For the text-containing cell, return its midpoint in [X, Y] coordinate format. 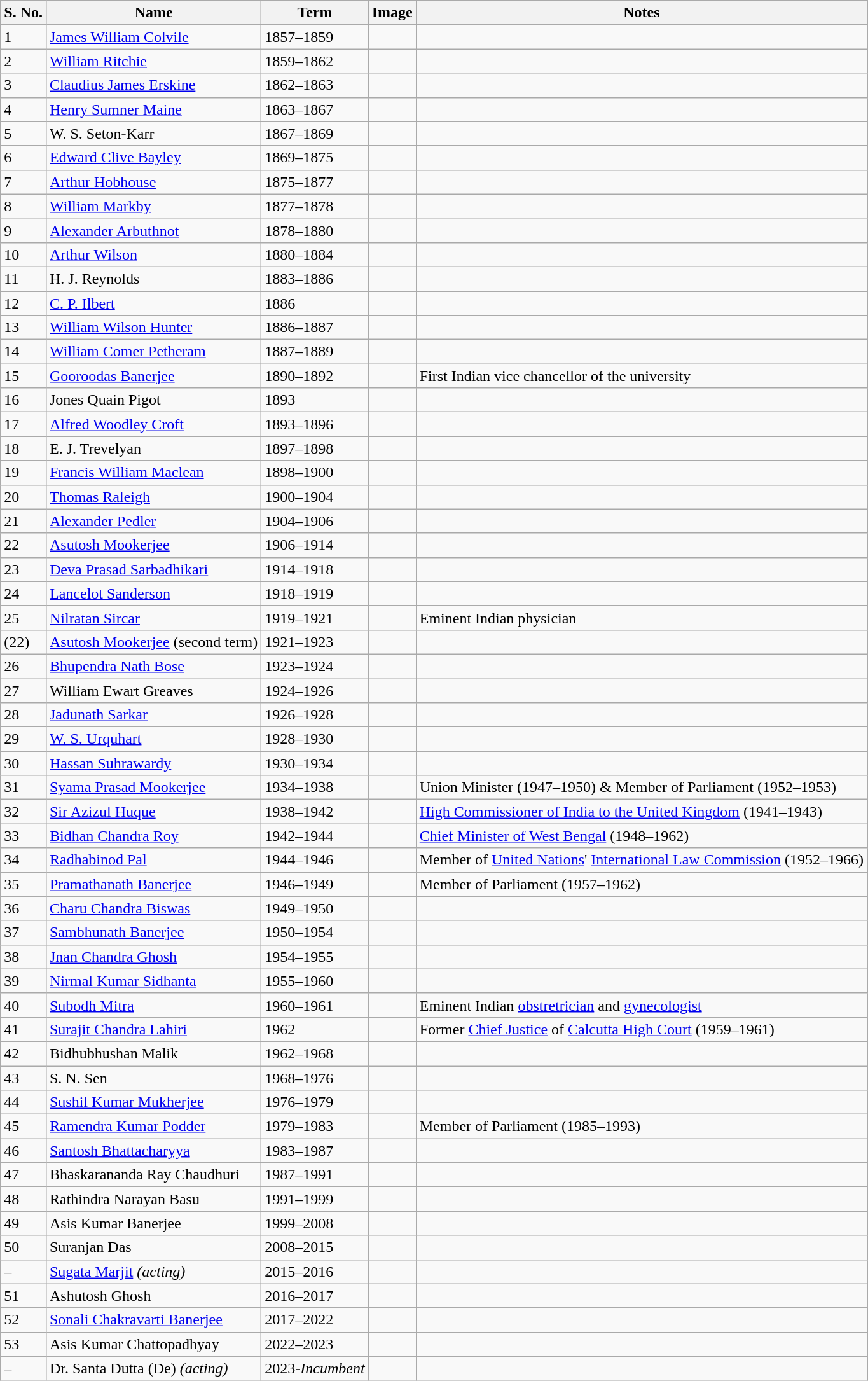
1898–1900 [315, 473]
Sonali Chakravarti Banerjee [153, 1320]
Alexander Arbuthnot [153, 230]
1918–1919 [315, 593]
C. P. Ilbert [153, 303]
1859–1862 [315, 61]
William Ewart Greaves [153, 690]
Claudius James Erskine [153, 85]
Bhaskarananda Ray Chaudhuri [153, 1175]
Thomas Raleigh [153, 497]
1857–1859 [315, 37]
Image [392, 13]
2017–2022 [315, 1320]
1919–1921 [315, 618]
46 [24, 1151]
1877–1878 [315, 206]
1928–1930 [315, 739]
High Commissioner of India to the United Kingdom (1941–1943) [641, 812]
Notes [641, 13]
28 [24, 715]
12 [24, 303]
William Comer Petheram [153, 352]
1867–1869 [315, 134]
E. J. Trevelyan [153, 448]
Former Chief Justice of Calcutta High Court (1959–1961) [641, 1029]
1890–1892 [315, 376]
Member of Parliament (1985–1993) [641, 1127]
2015–2016 [315, 1272]
1987–1991 [315, 1175]
27 [24, 690]
Arthur Wilson [153, 254]
7 [24, 182]
1904–1906 [315, 521]
Henry Sumner Maine [153, 109]
41 [24, 1029]
(22) [24, 642]
1886 [315, 303]
James William Colvile [153, 37]
Bhupendra Nath Bose [153, 666]
1886–1887 [315, 328]
Union Minister (1947–1950) & Member of Parliament (1952–1953) [641, 788]
1991–1999 [315, 1199]
1924–1926 [315, 690]
35 [24, 884]
Subodh Mitra [153, 1005]
Member of Parliament (1957–1962) [641, 884]
W. S. Seton-Karr [153, 134]
1962–1968 [315, 1053]
Ashutosh Ghosh [153, 1296]
13 [24, 328]
1862–1863 [315, 85]
Sir Azizul Huque [153, 812]
S. N. Sen [153, 1078]
Surajit Chandra Lahiri [153, 1029]
Asutosh Mookerjee (second term) [153, 642]
Lancelot Sanderson [153, 593]
William Ritchie [153, 61]
38 [24, 957]
Asis Kumar Chattopadhyay [153, 1344]
Rathindra Narayan Basu [153, 1199]
1962 [315, 1029]
Dr. Santa Dutta (De) (acting) [153, 1368]
44 [24, 1102]
Member of United Nations' International Law Commission (1952–1966) [641, 860]
33 [24, 836]
10 [24, 254]
1914–1918 [315, 569]
Chief Minister of West Bengal (1948–1962) [641, 836]
Edward Clive Bayley [153, 158]
42 [24, 1053]
Syama Prasad Mookerjee [153, 788]
W. S. Urquhart [153, 739]
Sambhunath Banerjee [153, 933]
1 [24, 37]
Sugata Marjit (acting) [153, 1272]
Jadunath Sarkar [153, 715]
16 [24, 400]
1976–1979 [315, 1102]
1960–1961 [315, 1005]
1897–1898 [315, 448]
23 [24, 569]
Gooroodas Banerjee [153, 376]
3 [24, 85]
William Markby [153, 206]
43 [24, 1078]
Name [153, 13]
31 [24, 788]
1883–1886 [315, 279]
Term [315, 13]
47 [24, 1175]
4 [24, 109]
1938–1942 [315, 812]
2 [24, 61]
29 [24, 739]
H. J. Reynolds [153, 279]
22 [24, 545]
1887–1889 [315, 352]
17 [24, 424]
Eminent Indian physician [641, 618]
Pramathanath Banerjee [153, 884]
Bidhubhushan Malik [153, 1053]
1893 [315, 400]
Jnan Chandra Ghosh [153, 957]
Nilratan Sircar [153, 618]
1921–1923 [315, 642]
1878–1880 [315, 230]
11 [24, 279]
40 [24, 1005]
1944–1946 [315, 860]
Eminent Indian obstretrician and gynecologist [641, 1005]
1926–1928 [315, 715]
18 [24, 448]
1949–1950 [315, 908]
1955–1960 [315, 981]
1946–1949 [315, 884]
Bidhan Chandra Roy [153, 836]
5 [24, 134]
Francis William Maclean [153, 473]
1979–1983 [315, 1127]
19 [24, 473]
53 [24, 1344]
15 [24, 376]
52 [24, 1320]
30 [24, 763]
21 [24, 521]
Hassan Suhrawardy [153, 763]
Nirmal Kumar Sidhanta [153, 981]
1954–1955 [315, 957]
1950–1954 [315, 933]
Jones Quain Pigot [153, 400]
49 [24, 1223]
First Indian vice chancellor of the university [641, 376]
39 [24, 981]
45 [24, 1127]
1893–1896 [315, 424]
36 [24, 908]
Sushil Kumar Mukherjee [153, 1102]
26 [24, 666]
Asis Kumar Banerjee [153, 1223]
Alfred Woodley Croft [153, 424]
1983–1987 [315, 1151]
1875–1877 [315, 182]
1906–1914 [315, 545]
1900–1904 [315, 497]
48 [24, 1199]
Radhabinod Pal [153, 860]
8 [24, 206]
2022–2023 [315, 1344]
Charu Chandra Biswas [153, 908]
Asutosh Mookerjee [153, 545]
Arthur Hobhouse [153, 182]
2008–2015 [315, 1247]
25 [24, 618]
Santosh Bhattacharyya [153, 1151]
S. No. [24, 13]
37 [24, 933]
1942–1944 [315, 836]
Suranjan Das [153, 1247]
Alexander Pedler [153, 521]
6 [24, 158]
Ramendra Kumar Podder [153, 1127]
51 [24, 1296]
2023-Incumbent [315, 1368]
1968–1976 [315, 1078]
1863–1867 [315, 109]
1923–1924 [315, 666]
1999–2008 [315, 1223]
1869–1875 [315, 158]
1880–1884 [315, 254]
Deva Prasad Sarbadhikari [153, 569]
2016–2017 [315, 1296]
24 [24, 593]
14 [24, 352]
1934–1938 [315, 788]
20 [24, 497]
34 [24, 860]
50 [24, 1247]
William Wilson Hunter [153, 328]
9 [24, 230]
1930–1934 [315, 763]
32 [24, 812]
